Provide the (X, Y) coordinate of the cell's center where the given text is located.  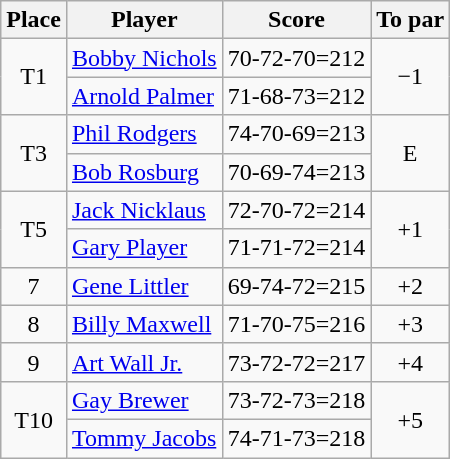
Jack Nicklaus (144, 210)
71-71-72=214 (296, 248)
Phil Rodgers (144, 134)
8 (34, 324)
+2 (410, 286)
9 (34, 362)
72-70-72=214 (296, 210)
T1 (34, 77)
73-72-73=218 (296, 400)
To par (410, 20)
71-70-75=216 (296, 324)
69-74-72=215 (296, 286)
T10 (34, 419)
Arnold Palmer (144, 96)
Bobby Nichols (144, 58)
Score (296, 20)
Gay Brewer (144, 400)
70-72-70=212 (296, 58)
T5 (34, 229)
Gary Player (144, 248)
−1 (410, 77)
Billy Maxwell (144, 324)
7 (34, 286)
Art Wall Jr. (144, 362)
74-70-69=213 (296, 134)
T3 (34, 153)
Tommy Jacobs (144, 438)
+3 (410, 324)
Bob Rosburg (144, 172)
Player (144, 20)
+4 (410, 362)
73-72-72=217 (296, 362)
70-69-74=213 (296, 172)
+1 (410, 229)
Place (34, 20)
71-68-73=212 (296, 96)
74-71-73=218 (296, 438)
E (410, 153)
+5 (410, 419)
Gene Littler (144, 286)
